Identify which cell holds the provided text, then report its [x, y] central coordinate. 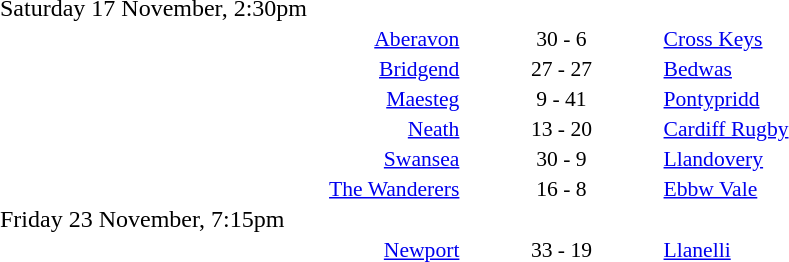
13 - 20 [561, 128]
9 - 41 [561, 98]
16 - 8 [561, 188]
30 - 9 [561, 158]
27 - 27 [561, 68]
30 - 6 [561, 38]
